Return the (x, y) coordinate for the center point of the cell that contains the specified text.  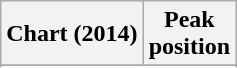
Chart (2014) (72, 34)
Peakposition (189, 34)
